Pinpoint the cell where the given text exists, returning its [X, Y] midpoint coordinate. 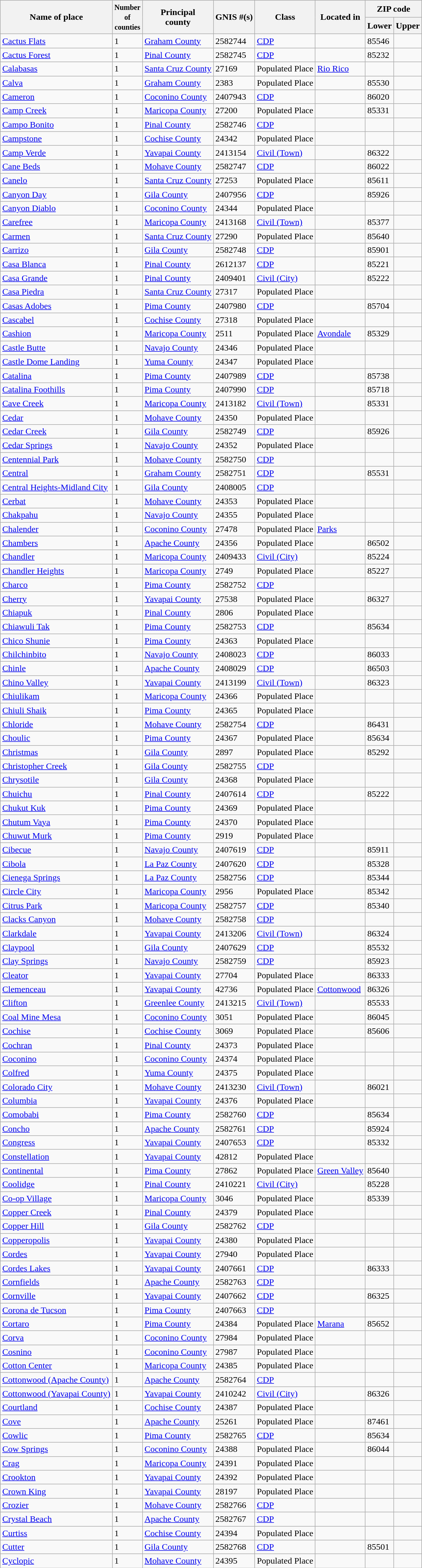
24367 [234, 738]
86045 [380, 1017]
85377 [380, 222]
2582744 [234, 41]
Campo Bonito [56, 125]
Cascabel [56, 320]
24391 [234, 1463]
85652 [380, 1324]
Coolidge [56, 1184]
24374 [234, 1059]
Castle Butte [56, 348]
Cutter [56, 1547]
Chuwut Murk [56, 836]
27940 [234, 1254]
85344 [380, 878]
85328 [380, 863]
27538 [234, 599]
24363 [234, 641]
Cane Beds [56, 166]
24379 [234, 1212]
Chiulikam [56, 696]
85923 [380, 961]
85911 [380, 850]
Comobabi [56, 1115]
24368 [234, 780]
85704 [380, 306]
Chilchinbito [56, 655]
Columbia [56, 1101]
Rio Rico [341, 69]
2413230 [234, 1087]
2407662 [234, 1296]
Casa Blanca [56, 264]
Casa Grande [56, 278]
Chloride [56, 724]
Name of place [56, 17]
Copper Hill [56, 1226]
2582745 [234, 55]
42812 [234, 1157]
2582762 [234, 1226]
Cactus Forest [56, 55]
Crystal Beach [56, 1519]
Cochran [56, 1045]
Cottonwood (Apache County) [56, 1380]
Cerbat [56, 501]
2407619 [234, 850]
Clifton [56, 1003]
86020 [380, 97]
GNIS #(s) [234, 17]
Canyon Day [56, 195]
Coconino [56, 1059]
Cedar Creek [56, 432]
Chiawuli Tak [56, 626]
24344 [234, 208]
2413154 [234, 152]
Chiuli Shaik [56, 710]
24375 [234, 1073]
2408005 [234, 487]
27862 [234, 1171]
24392 [234, 1477]
24370 [234, 822]
85546 [380, 41]
Class [285, 17]
2582763 [234, 1282]
Cherry [56, 599]
24355 [234, 515]
86503 [380, 669]
86323 [380, 683]
24373 [234, 1045]
Calva [56, 83]
Clacks Canyon [56, 920]
2897 [234, 752]
2408029 [234, 669]
Central Heights-Midland City [56, 487]
Chuichu [56, 794]
2582768 [234, 1547]
24353 [234, 501]
2582758 [234, 920]
24350 [234, 417]
2407663 [234, 1310]
24387 [234, 1408]
2410242 [234, 1394]
85329 [380, 334]
Citrus Park [56, 906]
2582755 [234, 766]
2407661 [234, 1268]
Cordes [56, 1254]
24385 [234, 1366]
3046 [234, 1198]
Carefree [56, 222]
2582760 [234, 1115]
Chico Shunie [56, 641]
24380 [234, 1240]
85332 [380, 1143]
Chutum Vaya [56, 822]
Chandler [56, 557]
24369 [234, 808]
Catalina [56, 376]
Corona de Tucson [56, 1310]
Crag [56, 1463]
Casas Adobes [56, 306]
2749 [234, 571]
85901 [380, 250]
2407989 [234, 376]
86327 [380, 599]
Camp Verde [56, 152]
Copper Creek [56, 1212]
Centennial Park [56, 459]
24366 [234, 696]
2582750 [234, 459]
2582764 [234, 1380]
85606 [380, 1031]
85738 [380, 376]
24388 [234, 1449]
Cornville [56, 1296]
24376 [234, 1101]
Charco [56, 585]
2408023 [234, 655]
Upper [408, 26]
86502 [380, 543]
85232 [380, 55]
2407629 [234, 947]
Cortaro [56, 1324]
Chino Valley [56, 683]
Cienega Springs [56, 878]
Number ofcounties [127, 17]
Cameron [56, 97]
24356 [234, 543]
86044 [380, 1449]
2410221 [234, 1184]
2582746 [234, 125]
Crozier [56, 1505]
2383 [234, 83]
2582759 [234, 961]
2409401 [234, 278]
Courtland [56, 1408]
ZIP code [393, 9]
24346 [234, 348]
2582754 [234, 724]
85221 [380, 264]
2407614 [234, 794]
2582751 [234, 473]
85292 [380, 752]
Castle Dome Landing [56, 362]
Clay Springs [56, 961]
Copperopolis [56, 1240]
85530 [380, 83]
27317 [234, 292]
24395 [234, 1561]
Clemenceau [56, 989]
85224 [380, 557]
Cedar [56, 417]
2407620 [234, 863]
27200 [234, 111]
Cornfields [56, 1282]
24365 [234, 710]
27253 [234, 180]
2582766 [234, 1505]
85501 [380, 1547]
Concho [56, 1129]
85718 [380, 389]
25261 [234, 1421]
Circle City [56, 892]
2919 [234, 836]
2582747 [234, 166]
27318 [234, 320]
Chambers [56, 543]
24342 [234, 138]
2806 [234, 613]
86431 [380, 724]
86325 [380, 1296]
Chukut Kuk [56, 808]
2582748 [234, 250]
Cowlic [56, 1435]
Chrysotile [56, 780]
24394 [234, 1533]
24347 [234, 362]
Casa Piedra [56, 292]
87461 [380, 1421]
Cordes Lakes [56, 1268]
2413182 [234, 403]
27478 [234, 529]
2582756 [234, 878]
2413206 [234, 933]
Clarkdale [56, 933]
2511 [234, 334]
2407956 [234, 195]
Christmas [56, 752]
85924 [380, 1129]
2407943 [234, 97]
Cleator [56, 975]
Crookton [56, 1477]
Corva [56, 1338]
85532 [380, 947]
85342 [380, 892]
Campstone [56, 138]
24352 [234, 445]
2413168 [234, 222]
24384 [234, 1324]
85227 [380, 571]
Co-op Village [56, 1198]
Christopher Creek [56, 766]
2407653 [234, 1143]
Cottonwood (Yavapai County) [56, 1394]
85533 [380, 1003]
85228 [380, 1184]
27169 [234, 69]
Colfred [56, 1073]
Central [56, 473]
Camp Creek [56, 111]
Crown King [56, 1491]
2612137 [234, 264]
Cibola [56, 863]
Principal county [178, 17]
Coal Mine Mesa [56, 1017]
Located in [341, 17]
2582757 [234, 906]
2582752 [234, 585]
Cow Springs [56, 1449]
Canelo [56, 180]
Green Valley [341, 1171]
86022 [380, 166]
Colorado City [56, 1087]
85531 [380, 473]
2407980 [234, 306]
Cyclopic [56, 1561]
2582767 [234, 1519]
2582749 [234, 432]
42736 [234, 989]
2582761 [234, 1129]
Carmen [56, 236]
27984 [234, 1338]
2409433 [234, 557]
Lower [380, 26]
Avondale [341, 334]
Carrizo [56, 250]
Cactus Flats [56, 41]
27987 [234, 1352]
2407990 [234, 389]
86324 [380, 933]
Catalina Foothills [56, 389]
Chiapuk [56, 613]
Cave Creek [56, 403]
3069 [234, 1031]
Chandler Heights [56, 571]
Chinle [56, 669]
2582765 [234, 1435]
27704 [234, 975]
Cedar Springs [56, 445]
Marana [341, 1324]
2582753 [234, 626]
Congress [56, 1143]
Choulic [56, 738]
Cibecue [56, 850]
Claypool [56, 947]
Chalender [56, 529]
Cove [56, 1421]
Cotton Center [56, 1366]
86033 [380, 655]
Curtiss [56, 1533]
Cottonwood [341, 989]
27290 [234, 236]
2413215 [234, 1003]
Continental [56, 1171]
3051 [234, 1017]
2413199 [234, 683]
Cochise [56, 1031]
Constellation [56, 1157]
Greenlee County [178, 1003]
85340 [380, 906]
Calabasas [56, 69]
86322 [380, 152]
85611 [380, 180]
Chakpahu [56, 515]
Parks [341, 529]
86021 [380, 1087]
2956 [234, 892]
Canyon Diablo [56, 208]
85339 [380, 1198]
Cosnino [56, 1352]
28197 [234, 1491]
Cashion [56, 334]
